From the cell containing the given text, extract its center point as [X, Y] coordinate. 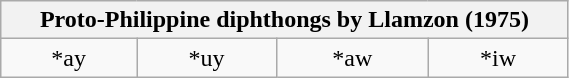
*uy [207, 58]
Proto-Philippine diphthongs by Llamzon (1975) [284, 20]
*iw [498, 58]
*ay [69, 58]
*aw [352, 58]
